Detect which cell encompasses the target text, then output its [x, y] center coordinate. 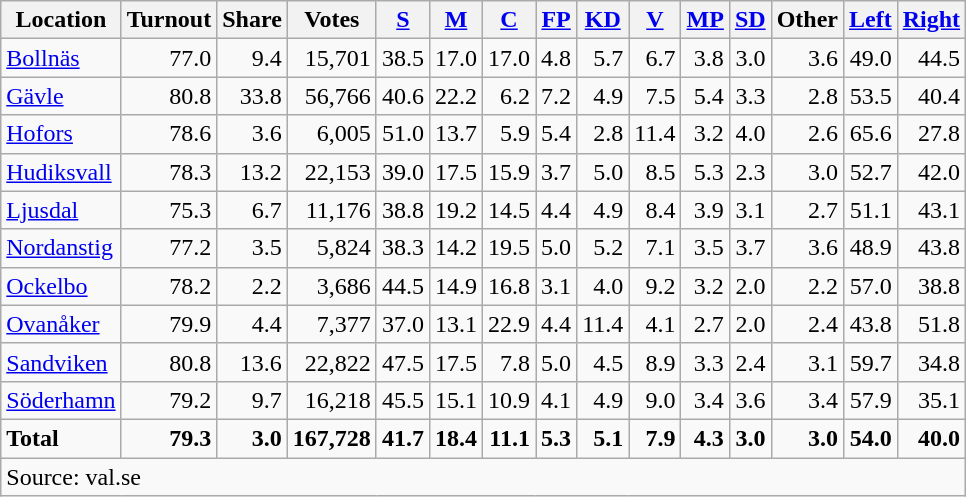
65.6 [870, 134]
22.9 [510, 324]
3,686 [332, 286]
Right [931, 20]
Bollnäs [61, 58]
15,701 [332, 58]
78.3 [169, 172]
SD [750, 20]
S [402, 20]
Sandviken [61, 362]
38.5 [402, 58]
Söderhamn [61, 400]
77.2 [169, 248]
FP [556, 20]
79.9 [169, 324]
Left [870, 20]
49.0 [870, 58]
11,176 [332, 210]
48.9 [870, 248]
16,218 [332, 400]
2.3 [750, 172]
13.1 [456, 324]
KD [603, 20]
Share [252, 20]
8.9 [655, 362]
3.9 [705, 210]
16.8 [510, 286]
27.8 [931, 134]
57.0 [870, 286]
8.5 [655, 172]
79.3 [169, 438]
15.1 [456, 400]
6,005 [332, 134]
14.2 [456, 248]
47.5 [402, 362]
8.4 [655, 210]
37.0 [402, 324]
33.8 [252, 96]
75.3 [169, 210]
39.0 [402, 172]
40.0 [931, 438]
14.9 [456, 286]
13.6 [252, 362]
Ljusdal [61, 210]
Location [61, 20]
5.7 [603, 58]
78.6 [169, 134]
4.5 [603, 362]
41.7 [402, 438]
53.5 [870, 96]
43.1 [931, 210]
13.7 [456, 134]
9.4 [252, 58]
Ovanåker [61, 324]
14.5 [510, 210]
51.0 [402, 134]
9.2 [655, 286]
22,153 [332, 172]
Gävle [61, 96]
77.0 [169, 58]
15.9 [510, 172]
4.8 [556, 58]
35.1 [931, 400]
MP [705, 20]
22.2 [456, 96]
7.9 [655, 438]
34.8 [931, 362]
Source: val.se [484, 477]
7.8 [510, 362]
4.3 [705, 438]
19.2 [456, 210]
Turnout [169, 20]
6.2 [510, 96]
13.2 [252, 172]
51.1 [870, 210]
Hudiksvall [61, 172]
5.2 [603, 248]
38.3 [402, 248]
19.5 [510, 248]
Votes [332, 20]
22,822 [332, 362]
5.9 [510, 134]
7.5 [655, 96]
59.7 [870, 362]
M [456, 20]
Other [807, 20]
3.8 [705, 58]
7,377 [332, 324]
78.2 [169, 286]
Total [61, 438]
Ockelbo [61, 286]
Nordanstig [61, 248]
V [655, 20]
C [510, 20]
56,766 [332, 96]
40.4 [931, 96]
42.0 [931, 172]
7.1 [655, 248]
79.2 [169, 400]
54.0 [870, 438]
11.1 [510, 438]
9.7 [252, 400]
167,728 [332, 438]
Hofors [61, 134]
5,824 [332, 248]
45.5 [402, 400]
5.1 [603, 438]
9.0 [655, 400]
2.6 [807, 134]
51.8 [931, 324]
10.9 [510, 400]
40.6 [402, 96]
57.9 [870, 400]
52.7 [870, 172]
18.4 [456, 438]
7.2 [556, 96]
